Detect which cell encompasses the target text, then output its [X, Y] center coordinate. 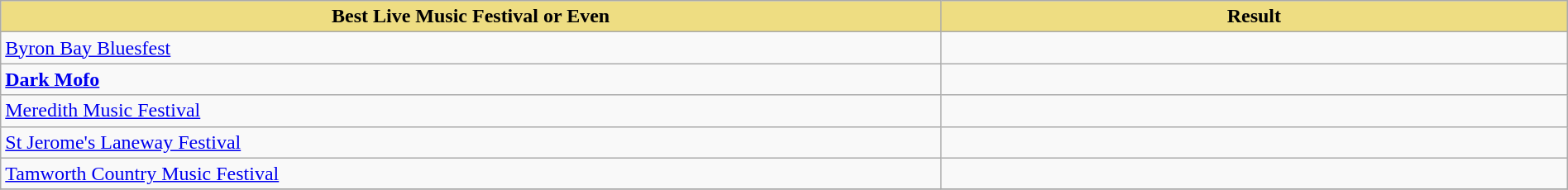
Tamworth Country Music Festival [471, 173]
Meredith Music Festival [471, 111]
Result [1254, 17]
St Jerome's Laneway Festival [471, 142]
Best Live Music Festival or Even [471, 17]
Byron Bay Bluesfest [471, 48]
Dark Mofo [471, 79]
